Output the (X, Y) coordinate of the center of the cell containing the given text.  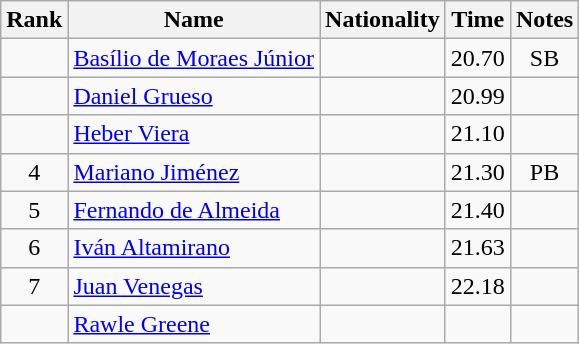
Heber Viera (194, 134)
Fernando de Almeida (194, 210)
20.99 (478, 96)
6 (34, 248)
Iván Altamirano (194, 248)
Basílio de Moraes Júnior (194, 58)
Name (194, 20)
21.40 (478, 210)
Juan Venegas (194, 286)
7 (34, 286)
Mariano Jiménez (194, 172)
Rank (34, 20)
Daniel Grueso (194, 96)
5 (34, 210)
Time (478, 20)
Nationality (383, 20)
SB (544, 58)
21.63 (478, 248)
22.18 (478, 286)
21.30 (478, 172)
21.10 (478, 134)
4 (34, 172)
Rawle Greene (194, 324)
PB (544, 172)
20.70 (478, 58)
Notes (544, 20)
